Return the (x, y) coordinate for the center point of the cell that contains the specified text.  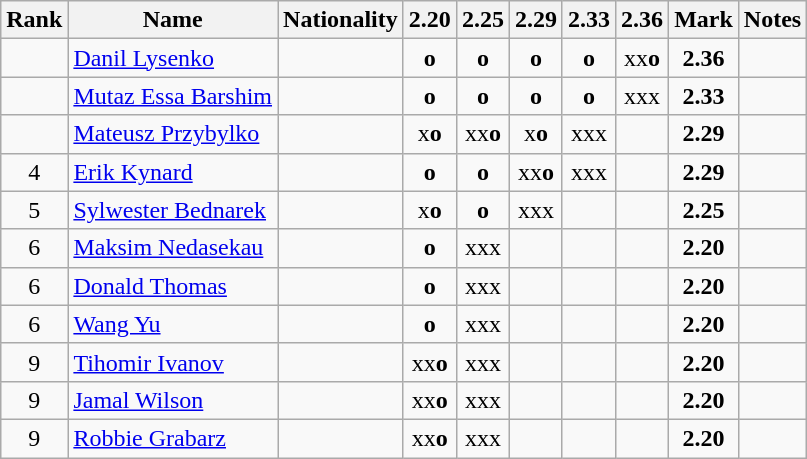
Wang Yu (173, 324)
Tihomir Ivanov (173, 362)
Maksim Nedasekau (173, 248)
Danil Lysenko (173, 58)
Erik Kynard (173, 172)
Rank (34, 20)
Mateusz Przybylko (173, 134)
4 (34, 172)
Robbie Grabarz (173, 438)
Jamal Wilson (173, 400)
Donald Thomas (173, 286)
Sylwester Bednarek (173, 210)
5 (34, 210)
Mark (704, 20)
Mutaz Essa Barshim (173, 96)
Nationality (341, 20)
Name (173, 20)
Notes (772, 20)
